Locate the cell with the specified text and output its (x, y) center coordinate. 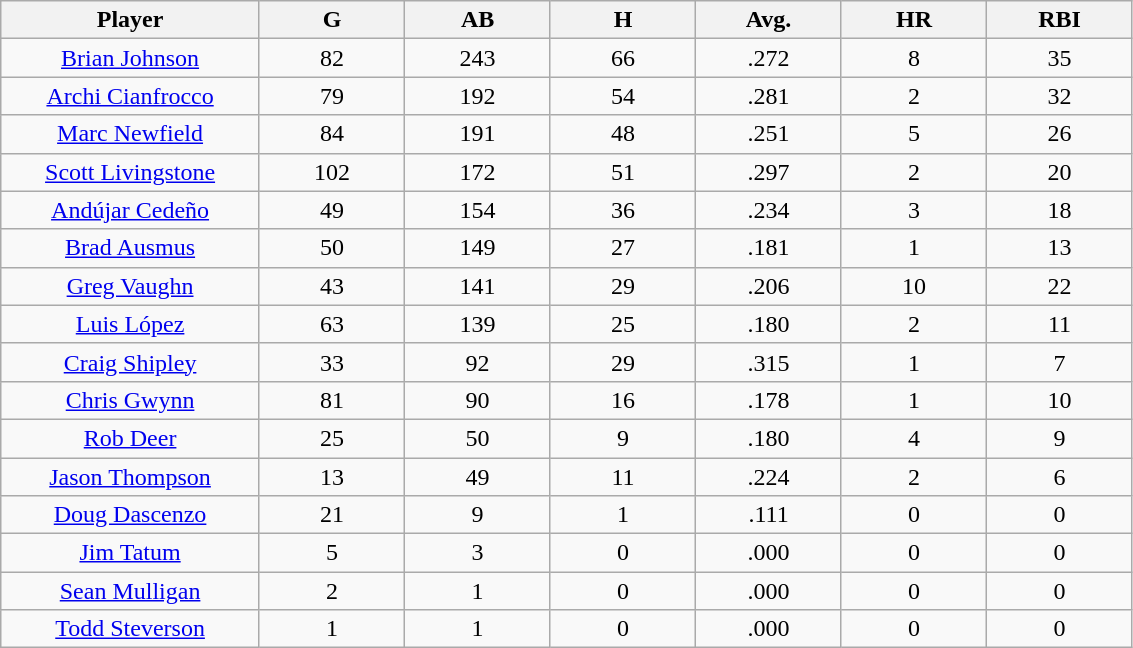
Jim Tatum (130, 553)
90 (478, 400)
33 (332, 362)
.281 (768, 96)
26 (1060, 134)
Rob Deer (130, 438)
81 (332, 400)
92 (478, 362)
35 (1060, 58)
Chris Gwynn (130, 400)
8 (914, 58)
Jason Thompson (130, 477)
.234 (768, 210)
Greg Vaughn (130, 286)
Todd Steverson (130, 629)
20 (1060, 172)
Avg. (768, 20)
Andújar Cedeño (130, 210)
84 (332, 134)
.206 (768, 286)
154 (478, 210)
191 (478, 134)
43 (332, 286)
18 (1060, 210)
66 (622, 58)
HR (914, 20)
36 (622, 210)
32 (1060, 96)
51 (622, 172)
.315 (768, 362)
63 (332, 324)
.224 (768, 477)
.251 (768, 134)
Doug Dascenzo (130, 515)
AB (478, 20)
149 (478, 248)
139 (478, 324)
6 (1060, 477)
22 (1060, 286)
.178 (768, 400)
54 (622, 96)
243 (478, 58)
82 (332, 58)
.111 (768, 515)
Player (130, 20)
192 (478, 96)
4 (914, 438)
Sean Mulligan (130, 591)
141 (478, 286)
G (332, 20)
27 (622, 248)
48 (622, 134)
Marc Newfield (130, 134)
Archi Cianfrocco (130, 96)
Luis López (130, 324)
Brian Johnson (130, 58)
172 (478, 172)
79 (332, 96)
7 (1060, 362)
.297 (768, 172)
102 (332, 172)
.272 (768, 58)
H (622, 20)
21 (332, 515)
16 (622, 400)
Brad Ausmus (130, 248)
RBI (1060, 20)
Craig Shipley (130, 362)
.181 (768, 248)
Scott Livingstone (130, 172)
